Provide the (X, Y) coordinate of the cell's center where the given text is located.  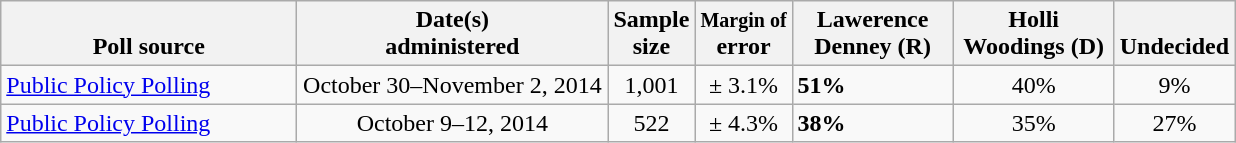
51% (872, 85)
Margin oferror (744, 34)
1,001 (652, 85)
35% (1034, 123)
38% (872, 123)
40% (1034, 85)
Undecided (1174, 34)
Samplesize (652, 34)
522 (652, 123)
± 3.1% (744, 85)
Date(s)administered (452, 34)
27% (1174, 123)
Poll source (149, 34)
± 4.3% (744, 123)
9% (1174, 85)
HolliWoodings (D) (1034, 34)
October 9–12, 2014 (452, 123)
LawerenceDenney (R) (872, 34)
October 30–November 2, 2014 (452, 85)
